Identify which cell holds the provided text, then report its [x, y] central coordinate. 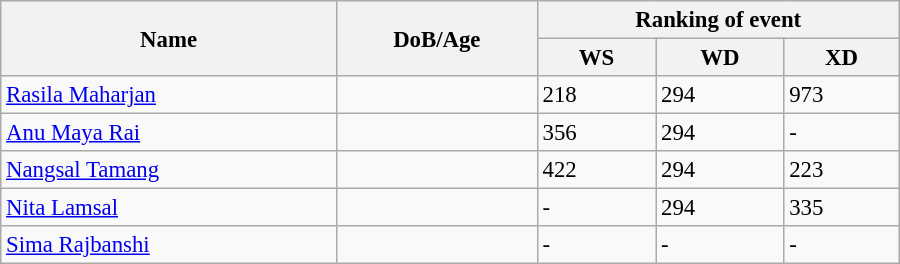
422 [596, 170]
223 [842, 170]
DoB/Age [436, 38]
218 [596, 95]
Nangsal Tamang [169, 170]
973 [842, 95]
356 [596, 133]
Rasila Maharjan [169, 95]
Nita Lamsal [169, 208]
Sima Rajbanshi [169, 245]
WD [720, 58]
Anu Maya Rai [169, 133]
Ranking of event [718, 20]
WS [596, 58]
Name [169, 38]
XD [842, 58]
335 [842, 208]
